Find where the given text appears and provide that cell's center as [X, Y] coordinate. 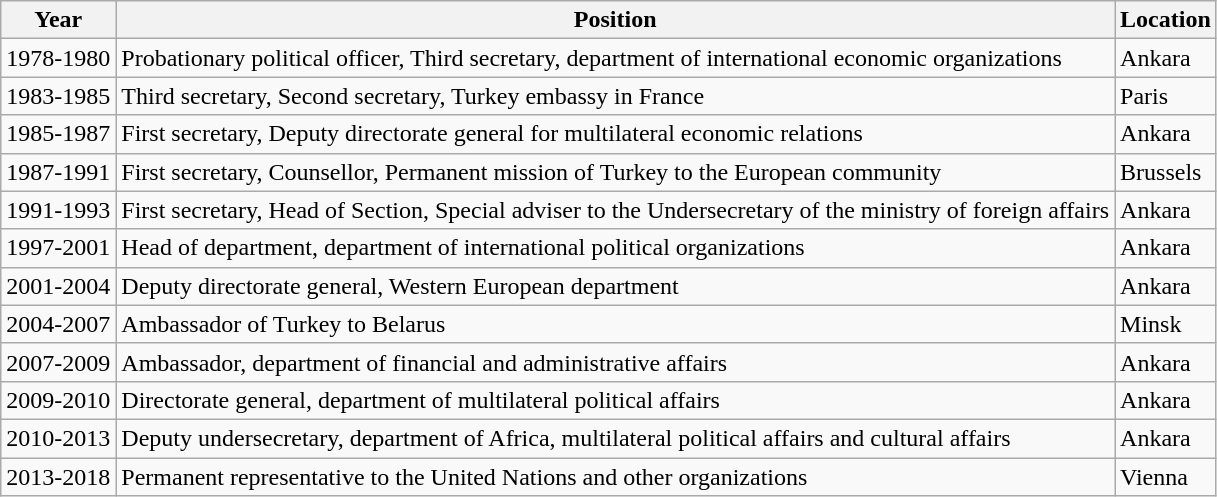
Ambassador of Turkey to Belarus [616, 324]
2004-2007 [58, 324]
1987-1991 [58, 172]
Ambassador, department of financial and administrative affairs [616, 362]
Deputy undersecretary, department of Africa, multilateral political affairs and cultural affairs [616, 438]
Year [58, 20]
2009-2010 [58, 400]
2010-2013 [58, 438]
Paris [1166, 96]
Probationary political officer, Third secretary, department of international economic organizations [616, 58]
Directorate general, department of multilateral political affairs [616, 400]
Third secretary, Second secretary, Turkey embassy in France [616, 96]
Deputy directorate general, Western European department [616, 286]
First secretary, Counsellor, Permanent mission of Turkey to the European community [616, 172]
Permanent representative to the United Nations and other organizations [616, 477]
1991-1993 [58, 210]
1985-1987 [58, 134]
2007-2009 [58, 362]
Brussels [1166, 172]
Position [616, 20]
Minsk [1166, 324]
Location [1166, 20]
Vienna [1166, 477]
2013-2018 [58, 477]
1997-2001 [58, 248]
2001-2004 [58, 286]
First secretary, Head of Section, Special adviser to the Undersecretary of the ministry of foreign affairs [616, 210]
1983-1985 [58, 96]
1978-1980 [58, 58]
First secretary, Deputy directorate general for multilateral economic relations [616, 134]
Head of department, department of international political organizations [616, 248]
